Capture the cell that displays the provided text and extract its [x, y] central coordinate. 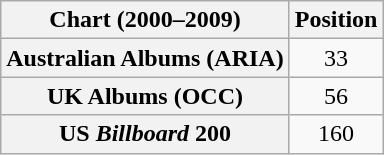
Australian Albums (ARIA) [145, 58]
UK Albums (OCC) [145, 96]
US Billboard 200 [145, 134]
56 [336, 96]
Position [336, 20]
Chart (2000–2009) [145, 20]
160 [336, 134]
33 [336, 58]
